For the text-containing cell, return its midpoint in [X, Y] coordinate format. 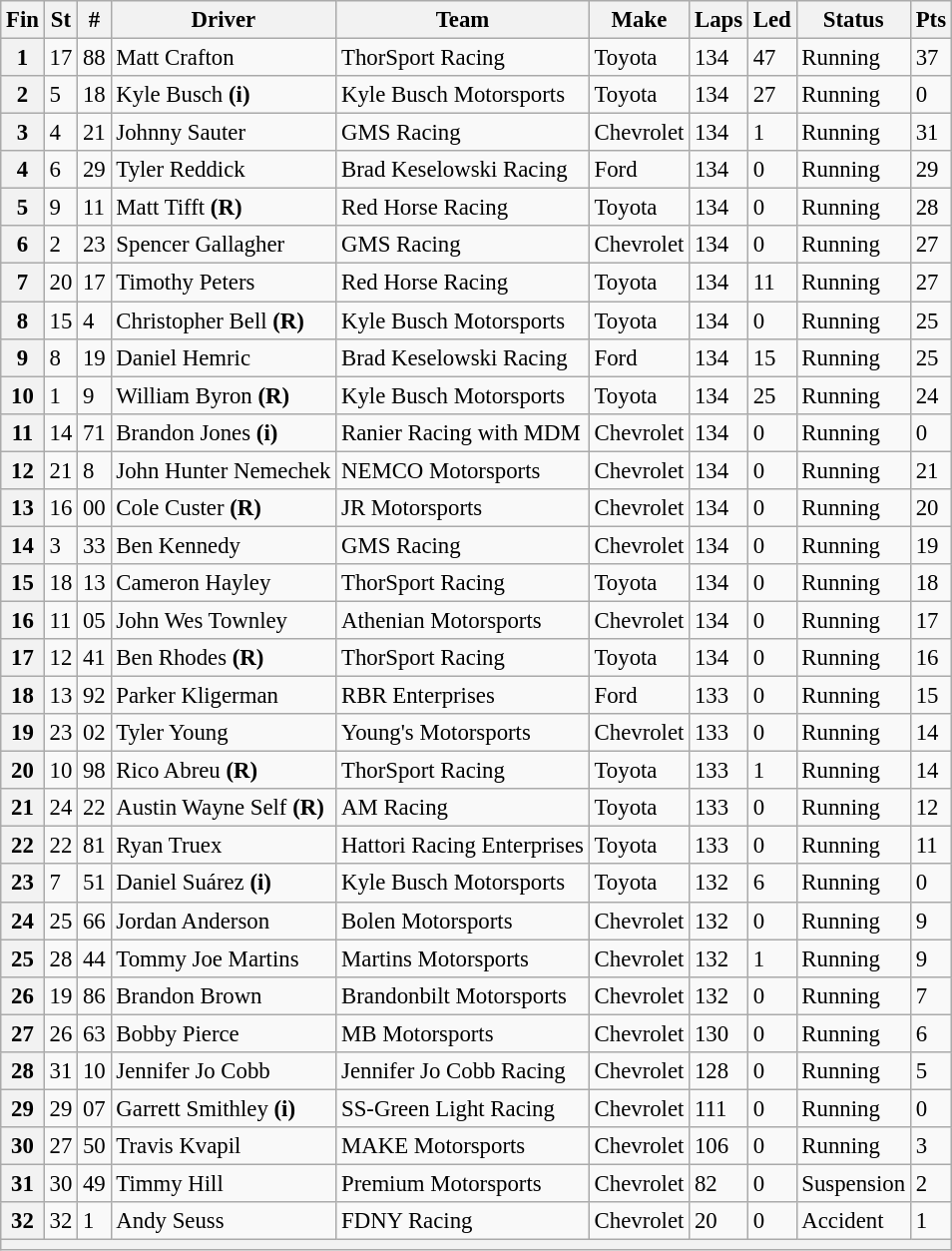
Bolen Motorsports [463, 921]
92 [94, 696]
71 [94, 432]
Ranier Racing with MDM [463, 432]
44 [94, 958]
William Byron (R) [224, 395]
Daniel Hemric [224, 357]
AM Racing [463, 808]
02 [94, 733]
111 [718, 1108]
Ryan Truex [224, 846]
63 [94, 1033]
Jordan Anderson [224, 921]
81 [94, 846]
Ben Kennedy [224, 545]
Spencer Gallagher [224, 245]
00 [94, 508]
Status [853, 20]
Accident [853, 1221]
Team [463, 20]
51 [94, 884]
Laps [718, 20]
Suspension [853, 1183]
86 [94, 995]
Matt Crafton [224, 58]
88 [94, 58]
Cole Custer (R) [224, 508]
98 [94, 771]
MB Motorsports [463, 1033]
33 [94, 545]
Bobby Pierce [224, 1033]
Athenian Motorsports [463, 620]
John Hunter Nemechek [224, 470]
Tyler Young [224, 733]
Brandon Jones (i) [224, 432]
07 [94, 1108]
Tyler Reddick [224, 170]
66 [94, 921]
50 [94, 1146]
Cameron Hayley [224, 583]
05 [94, 620]
Johnny Sauter [224, 133]
106 [718, 1146]
Make [639, 20]
Jennifer Jo Cobb [224, 1071]
41 [94, 658]
37 [930, 58]
Austin Wayne Self (R) [224, 808]
Premium Motorsports [463, 1183]
Tommy Joe Martins [224, 958]
Hattori Racing Enterprises [463, 846]
Ben Rhodes (R) [224, 658]
# [94, 20]
Jennifer Jo Cobb Racing [463, 1071]
Timmy Hill [224, 1183]
NEMCO Motorsports [463, 470]
John Wes Townley [224, 620]
MAKE Motorsports [463, 1146]
FDNY Racing [463, 1221]
Travis Kvapil [224, 1146]
SS-Green Light Racing [463, 1108]
St [60, 20]
Garrett Smithley (i) [224, 1108]
Andy Seuss [224, 1221]
Rico Abreu (R) [224, 771]
Brandonbilt Motorsports [463, 995]
Driver [224, 20]
RBR Enterprises [463, 696]
130 [718, 1033]
Young's Motorsports [463, 733]
Fin [23, 20]
Parker Kligerman [224, 696]
128 [718, 1071]
Matt Tifft (R) [224, 208]
Brandon Brown [224, 995]
Christopher Bell (R) [224, 320]
Daniel Suárez (i) [224, 884]
Martins Motorsports [463, 958]
47 [772, 58]
82 [718, 1183]
49 [94, 1183]
Pts [930, 20]
Timothy Peters [224, 283]
Kyle Busch (i) [224, 95]
JR Motorsports [463, 508]
Led [772, 20]
